Determine the (X, Y) coordinate at the center of the cell enclosing the given text.  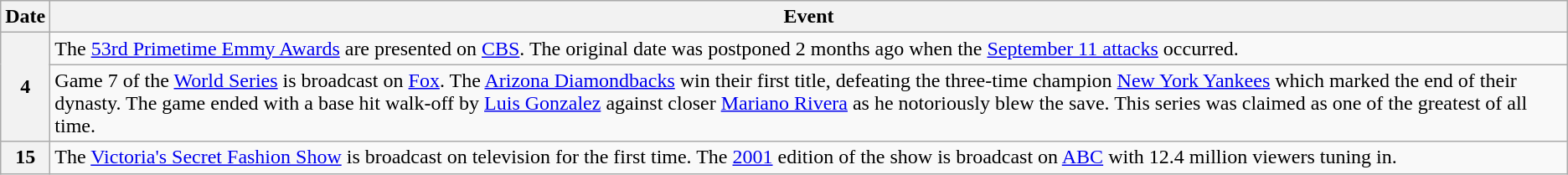
Event (809, 17)
Date (25, 17)
The 53rd Primetime Emmy Awards are presented on CBS. The original date was postponed 2 months ago when the September 11 attacks occurred. (809, 49)
4 (25, 87)
15 (25, 157)
